Identify which cell holds the provided text, then report its [X, Y] central coordinate. 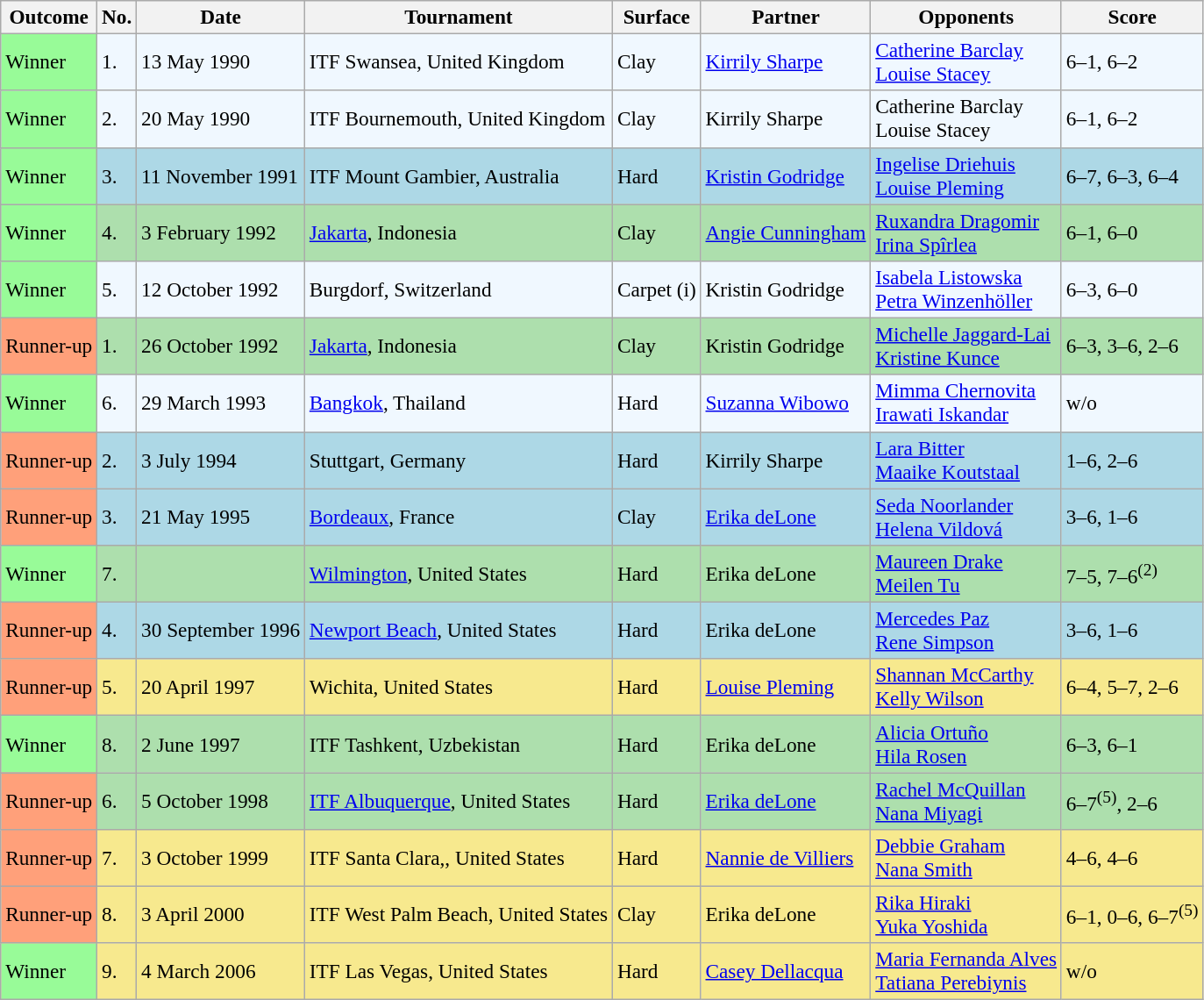
Nannie de Villiers [786, 858]
Isabela Listowska Petra Winzenhöller [966, 289]
Date [221, 17]
3 July 1994 [221, 460]
Debbie Graham Nana Smith [966, 858]
Mercedes Paz Rene Simpson [966, 630]
Suzanna Wibowo [786, 404]
Tournament [458, 17]
ITF Swansea, United Kingdom [458, 61]
Rika Hiraki Yuka Yoshida [966, 914]
Outcome [49, 17]
Lara Bitter Maaike Koutstaal [966, 460]
Ingelise Driehuis Louise Pleming [966, 175]
ITF Las Vegas, United States [458, 972]
6–1, 0–6, 6–7(5) [1131, 914]
Stuttgart, Germany [458, 460]
3 April 2000 [221, 914]
Surface [658, 17]
7–5, 7–6(2) [1131, 574]
Opponents [966, 17]
3 February 1992 [221, 232]
4–6, 4–6 [1131, 858]
26 October 1992 [221, 346]
Wichita, United States [458, 688]
Wilmington, United States [458, 574]
6–7, 6–3, 6–4 [1131, 175]
ITF West Palm Beach, United States [458, 914]
ITF Santa Clara,, United States [458, 858]
ITF Bournemouth, United Kingdom [458, 119]
6–1, 6–0 [1131, 232]
6–3, 3–6, 2–6 [1131, 346]
29 March 1993 [221, 404]
6–3, 6–0 [1131, 289]
Score [1131, 17]
Carpet (i) [658, 289]
3 October 1999 [221, 858]
1–6, 2–6 [1131, 460]
Bangkok, Thailand [458, 404]
No. [118, 17]
13 May 1990 [221, 61]
Seda Noorlander Helena Vildová [966, 516]
6–3, 6–1 [1131, 744]
11 November 1991 [221, 175]
Angie Cunningham [786, 232]
6–7(5), 2–6 [1131, 800]
5 October 1998 [221, 800]
Ruxandra Dragomir Irina Spîrlea [966, 232]
ITF Albuquerque, United States [458, 800]
Bordeaux, France [458, 516]
Louise Pleming [786, 688]
Maureen Drake Meilen Tu [966, 574]
ITF Tashkent, Uzbekistan [458, 744]
ITF Mount Gambier, Australia [458, 175]
Partner [786, 17]
9. [118, 972]
Rachel McQuillan Nana Miyagi [966, 800]
12 October 1992 [221, 289]
Maria Fernanda Alves Tatiana Perebiynis [966, 972]
Mimma Chernovita Irawati Iskandar [966, 404]
6–4, 5–7, 2–6 [1131, 688]
Michelle Jaggard-Lai Kristine Kunce [966, 346]
20 May 1990 [221, 119]
21 May 1995 [221, 516]
Burgdorf, Switzerland [458, 289]
20 April 1997 [221, 688]
Newport Beach, United States [458, 630]
2 June 1997 [221, 744]
Casey Dellacqua [786, 972]
30 September 1996 [221, 630]
Shannan McCarthy Kelly Wilson [966, 688]
Alicia Ortuño Hila Rosen [966, 744]
4 March 2006 [221, 972]
